Extract the (X, Y) coordinate from the center of the cell holding the provided text.  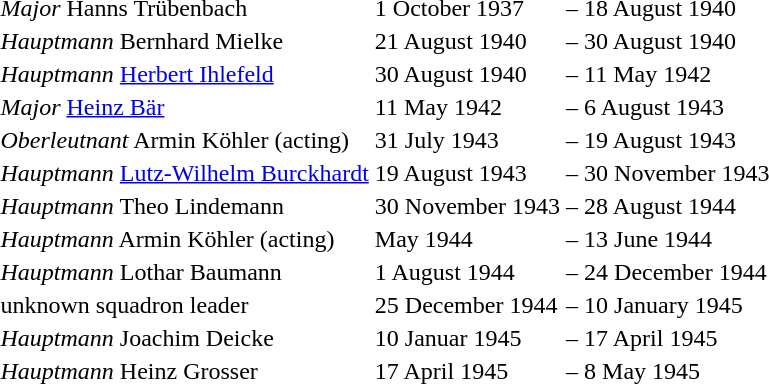
25 December 1944 (467, 305)
May 1944 (467, 239)
30 November 1943 (467, 206)
21 August 1940 (467, 41)
31 July 1943 (467, 140)
11 May 1942 (467, 107)
19 August 1943 (467, 173)
1 August 1944 (467, 272)
10 Januar 1945 (467, 338)
30 August 1940 (467, 74)
